Determine the (x, y) coordinate at the center of the cell enclosing the given text.  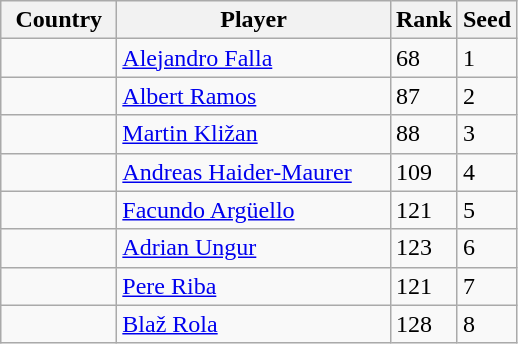
8 (486, 324)
1 (486, 58)
128 (424, 324)
109 (424, 172)
Albert Ramos (254, 96)
4 (486, 172)
2 (486, 96)
3 (486, 134)
7 (486, 286)
5 (486, 210)
Seed (486, 20)
Alejandro Falla (254, 58)
Facundo Argüello (254, 210)
87 (424, 96)
Country (59, 20)
123 (424, 248)
Andreas Haider-Maurer (254, 172)
Adrian Ungur (254, 248)
Martin Kližan (254, 134)
88 (424, 134)
Blaž Rola (254, 324)
Pere Riba (254, 286)
6 (486, 248)
68 (424, 58)
Player (254, 20)
Rank (424, 20)
